Return [x, y] of the center of cell containing provided text 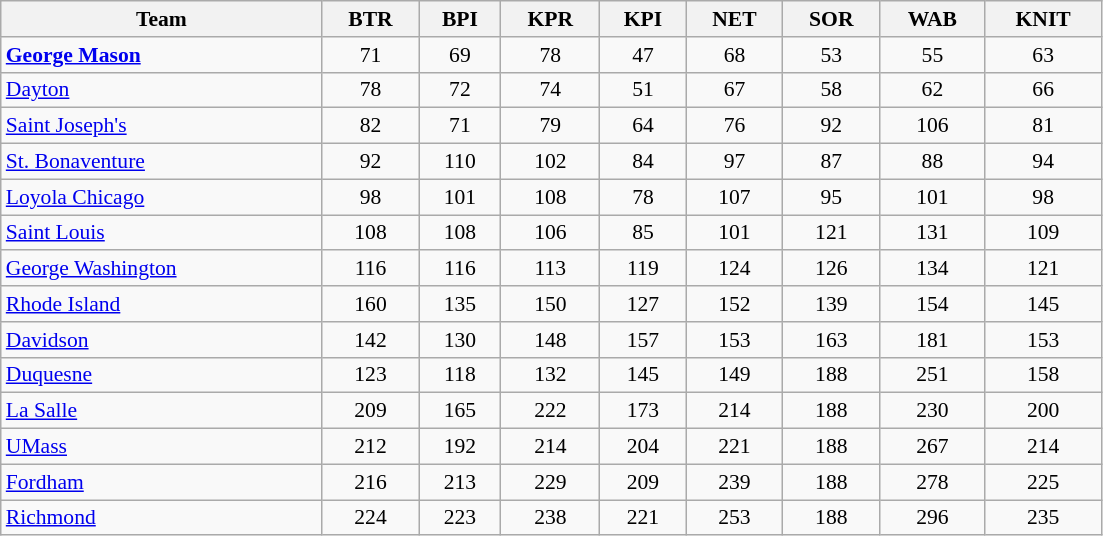
51 [643, 90]
160 [370, 304]
132 [550, 375]
68 [734, 55]
229 [550, 482]
119 [643, 269]
126 [832, 269]
81 [1043, 126]
Davidson [162, 340]
213 [460, 482]
Duquesne [162, 375]
BTR [370, 19]
150 [550, 304]
157 [643, 340]
149 [734, 375]
251 [932, 375]
224 [370, 518]
La Salle [162, 411]
69 [460, 55]
74 [550, 90]
79 [550, 126]
253 [734, 518]
47 [643, 55]
53 [832, 55]
94 [1043, 162]
118 [460, 375]
158 [1043, 375]
76 [734, 126]
163 [832, 340]
Fordham [162, 482]
KPI [643, 19]
Dayton [162, 90]
KNIT [1043, 19]
Team [162, 19]
97 [734, 162]
192 [460, 447]
142 [370, 340]
239 [734, 482]
Saint Joseph's [162, 126]
222 [550, 411]
200 [1043, 411]
131 [932, 233]
64 [643, 126]
George Washington [162, 269]
UMass [162, 447]
173 [643, 411]
Saint Louis [162, 233]
134 [932, 269]
212 [370, 447]
278 [932, 482]
62 [932, 90]
110 [460, 162]
BPI [460, 19]
181 [932, 340]
67 [734, 90]
109 [1043, 233]
95 [832, 197]
130 [460, 340]
55 [932, 55]
Richmond [162, 518]
88 [932, 162]
107 [734, 197]
66 [1043, 90]
87 [832, 162]
148 [550, 340]
223 [460, 518]
204 [643, 447]
58 [832, 90]
84 [643, 162]
230 [932, 411]
SOR [832, 19]
123 [370, 375]
124 [734, 269]
72 [460, 90]
KPR [550, 19]
238 [550, 518]
NET [734, 19]
Rhode Island [162, 304]
113 [550, 269]
WAB [932, 19]
165 [460, 411]
296 [932, 518]
127 [643, 304]
225 [1043, 482]
216 [370, 482]
102 [550, 162]
63 [1043, 55]
82 [370, 126]
135 [460, 304]
267 [932, 447]
139 [832, 304]
85 [643, 233]
George Mason [162, 55]
235 [1043, 518]
St. Bonaventure [162, 162]
Loyola Chicago [162, 197]
154 [932, 304]
152 [734, 304]
